Pinpoint the cell where the given text exists, returning its [X, Y] midpoint coordinate. 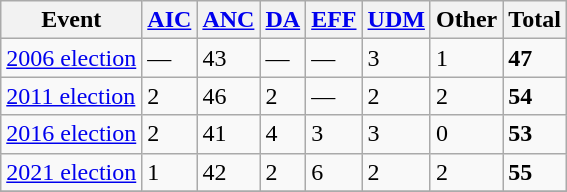
Other [466, 20]
46 [228, 96]
42 [228, 172]
4 [283, 134]
54 [535, 96]
55 [535, 172]
0 [466, 134]
2011 election [72, 96]
EFF [334, 20]
47 [535, 58]
41 [228, 134]
Total [535, 20]
AIC [170, 20]
UDM [396, 20]
2016 election [72, 134]
6 [334, 172]
53 [535, 134]
Event [72, 20]
2021 election [72, 172]
2006 election [72, 58]
43 [228, 58]
ANC [228, 20]
DA [283, 20]
